Capture the cell that displays the provided text and extract its [X, Y] central coordinate. 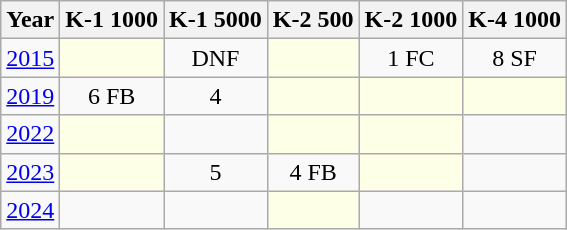
K-4 1000 [515, 20]
2023 [30, 172]
DNF [216, 58]
K-1 5000 [216, 20]
2024 [30, 210]
4 [216, 96]
2015 [30, 58]
2019 [30, 96]
5 [216, 172]
Year [30, 20]
4 FB [313, 172]
6 FB [112, 96]
2022 [30, 134]
8 SF [515, 58]
K-1 1000 [112, 20]
K-2 1000 [411, 20]
K-2 500 [313, 20]
1 FC [411, 58]
